Provide the (x, y) coordinate of the cell's center where the given text is located.  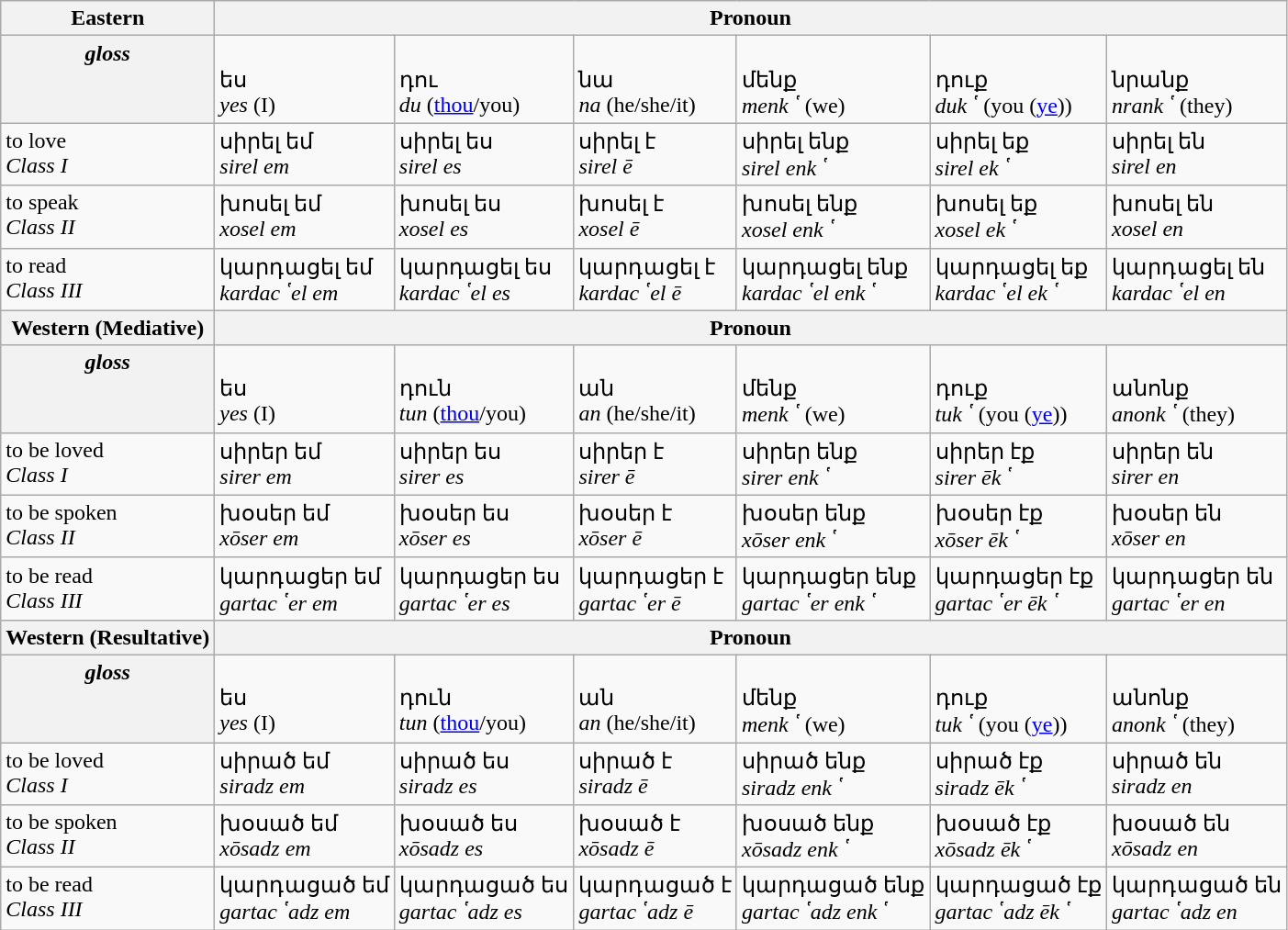
կարդացեր ենքgartac῾er enk῾ (834, 588)
կարդացած էքgartac῾adz ēk῾ (1019, 899)
խօսած եմxōsadz em (305, 836)
կարդացած ենgartac῾adz en (1197, 899)
խոսել ենxosel en (1197, 217)
սիրեր եմsirer em (305, 464)
to loveClass I (108, 154)
կարդացեր եսgartac῾er es (484, 588)
կարդացեր եմgartac῾er em (305, 588)
կարդացել ենքkardac῾el enk῾ (834, 279)
սիրած ենsiradz en (1197, 773)
սիրեր եսsirer es (484, 464)
խօսեր էքxōser ēk῾ (1019, 526)
խօսած էքxōsadz ēk῾ (1019, 836)
սիրել եսsirel es (484, 154)
սիրել ենքsirel enk῾ (834, 154)
սիրել եմsirel em (305, 154)
խոսել եմxosel em (305, 217)
կարդացել եսkardac῾el es (484, 279)
Western (Mediative) (108, 328)
սիրած եմsiradz em (305, 773)
կարդացել եքkardac῾el ek῾ (1019, 279)
դուքduk῾ (you (ye)) (1019, 79)
սիրած էsiradz ē (655, 773)
սիրած եսsiradz es (484, 773)
կարդացած էgartac῾adz ē (655, 899)
կարդացել եմkardac῾el em (305, 279)
նաna (he/she/it) (655, 79)
կարդացել էkardac῾el ē (655, 279)
to readClass III (108, 279)
սիրել ենsirel en (1197, 154)
դուdu (thou/you) (484, 79)
կարդացած եսgartac῾adz es (484, 899)
կարդացեր ենgartac῾er en (1197, 588)
կարդացած եմgartac῾adz em (305, 899)
խօսեր եսxōser es (484, 526)
Eastern (108, 18)
to speakClass II (108, 217)
կարդացել ենkardac῾el en (1197, 279)
խոսել եսxosel es (484, 217)
սիրեր էքsirer ēk῾ (1019, 464)
կարդացած ենքgartac῾adz enk῾ (834, 899)
խօսեր էxōser ē (655, 526)
խօսած ենxōsadz en (1197, 836)
խոսել եքxosel ek῾ (1019, 217)
սիրել էsirel ē (655, 154)
կարդացեր էgartac῾er ē (655, 588)
խօսած եսxōsadz es (484, 836)
սիրեր ենքsirer enk῾ (834, 464)
խօսեր ենքxōser enk῾ (834, 526)
խօսած ենքxōsadz enk῾ (834, 836)
խոսել էxosel ē (655, 217)
սիրած ենքsiradz enk῾ (834, 773)
սիրած էքsiradz ēk῾ (1019, 773)
խօսեր ենxōser en (1197, 526)
կարդացեր էքgartac῾er ēk῾ (1019, 588)
Western (Resultative) (108, 637)
սիրել եքsirel ek῾ (1019, 154)
սիրեր էsirer ē (655, 464)
խօսած էxōsadz ē (655, 836)
խոսել ենքxosel enk῾ (834, 217)
սիրեր ենsirer en (1197, 464)
նրանքnrank῾ (they) (1197, 79)
խօսեր եմxōser em (305, 526)
